Determine the (X, Y) coordinate at the center of the cell enclosing the given text.  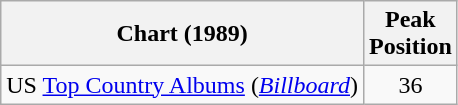
Chart (1989) (182, 34)
PeakPosition (411, 34)
US Top Country Albums (Billboard) (182, 85)
36 (411, 85)
